Scan for the cell matching the given text and deliver its [X, Y] coordinate at center. 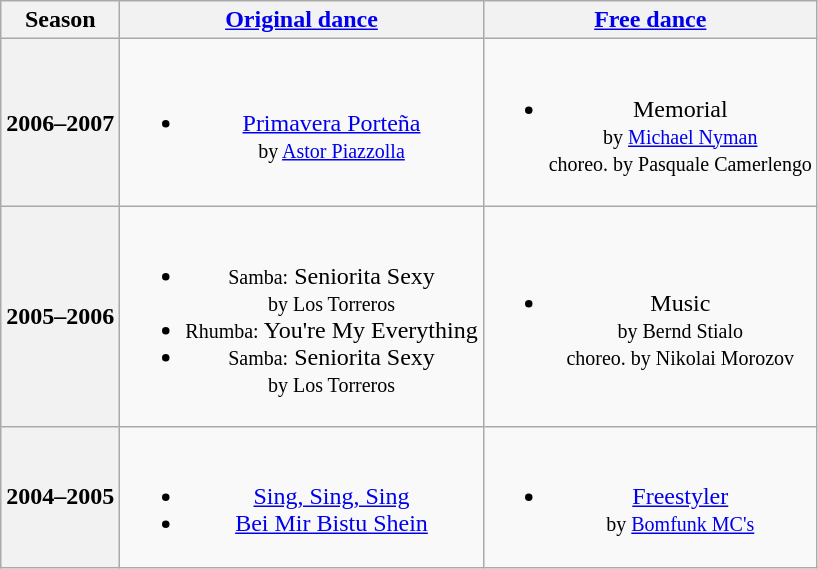
Original dance [302, 20]
2005–2006 [60, 316]
Season [60, 20]
Primavera Porteña by Astor Piazzolla [302, 122]
Sing, Sing, SingBei Mir Bistu Shein [302, 497]
2006–2007 [60, 122]
Music by Bernd Stialo choreo. by Nikolai Morozov [650, 316]
Samba: Seniorita Sexy by Los Torreros Rhumba: You're My EverythingSamba: Seniorita Sexy by Los Torreros [302, 316]
Memorial by Michael Nyman choreo. by Pasquale Camerlengo [650, 122]
Freestyler by Bomfunk MC's [650, 497]
2004–2005 [60, 497]
Free dance [650, 20]
